For the text-containing cell, return its midpoint in (X, Y) coordinate format. 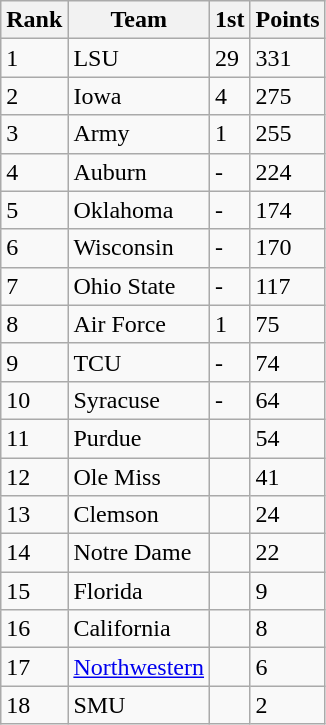
Ohio State (139, 286)
Rank (34, 20)
64 (288, 400)
SMU (139, 705)
Points (288, 20)
Auburn (139, 172)
3 (34, 134)
174 (288, 210)
Army (139, 134)
275 (288, 96)
74 (288, 362)
331 (288, 58)
255 (288, 134)
16 (34, 629)
13 (34, 515)
29 (230, 58)
22 (288, 553)
Purdue (139, 438)
15 (34, 591)
1st (230, 20)
Team (139, 20)
41 (288, 477)
Notre Dame (139, 553)
Northwestern (139, 667)
5 (34, 210)
170 (288, 248)
17 (34, 667)
Florida (139, 591)
Air Force (139, 324)
10 (34, 400)
Iowa (139, 96)
12 (34, 477)
Wisconsin (139, 248)
TCU (139, 362)
18 (34, 705)
14 (34, 553)
Ole Miss (139, 477)
7 (34, 286)
117 (288, 286)
75 (288, 324)
54 (288, 438)
Oklahoma (139, 210)
24 (288, 515)
Syracuse (139, 400)
11 (34, 438)
Clemson (139, 515)
224 (288, 172)
LSU (139, 58)
California (139, 629)
